Determine the [x, y] coordinate at the center of the cell enclosing the given text.  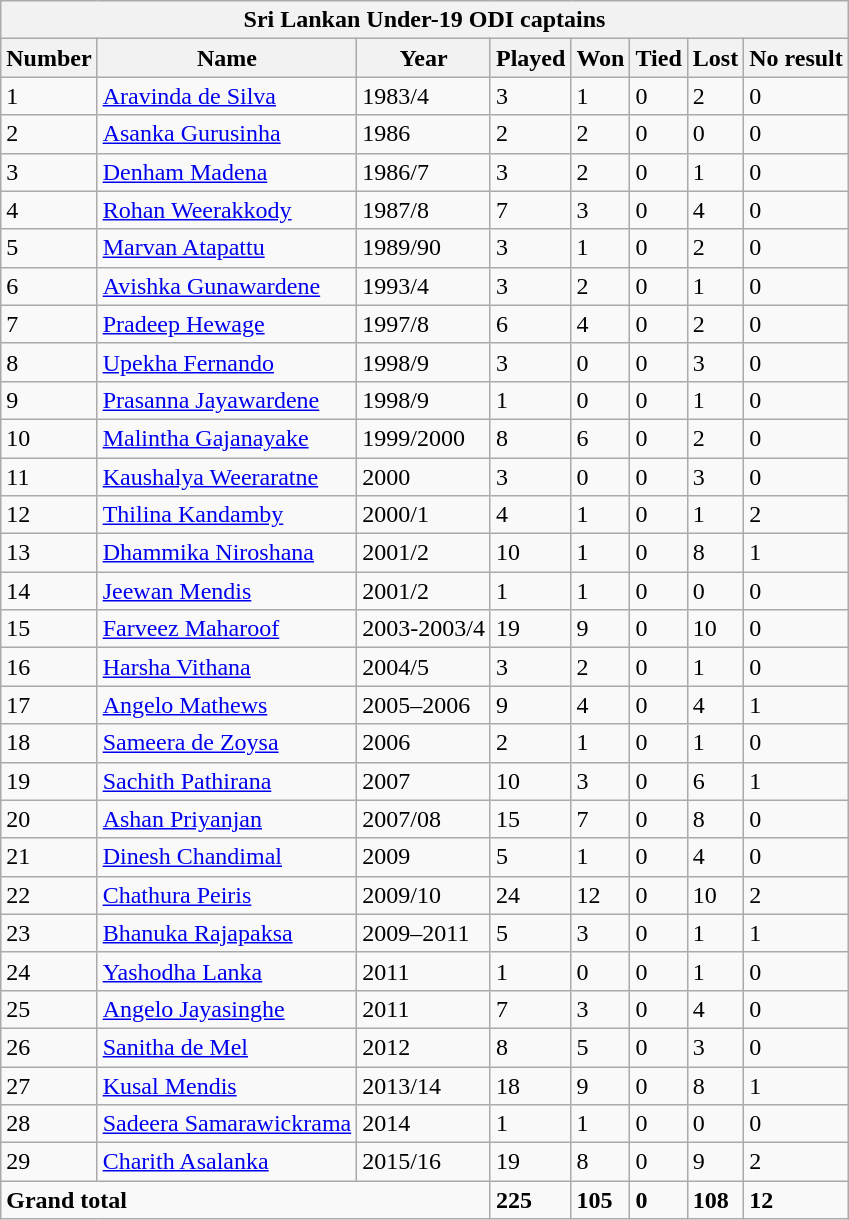
Chathura Peiris [227, 895]
2003-2003/4 [424, 629]
Dhammika Niroshana [227, 553]
Thilina Kandamby [227, 515]
Name [227, 58]
2012 [424, 1047]
Malintha Gajanayake [227, 438]
Tied [658, 58]
Played [530, 58]
2009–2011 [424, 933]
2013/14 [424, 1085]
Sameera de Zoysa [227, 743]
Charith Asalanka [227, 1162]
13 [49, 553]
1997/8 [424, 324]
14 [49, 591]
27 [49, 1085]
Lost [715, 58]
1986 [424, 134]
Won [600, 58]
Avishka Gunawardene [227, 286]
11 [49, 477]
Year [424, 58]
1999/2000 [424, 438]
29 [49, 1162]
Sachith Pathirana [227, 781]
Angelo Mathews [227, 705]
2000 [424, 477]
1987/8 [424, 210]
Sanitha de Mel [227, 1047]
21 [49, 857]
20 [49, 819]
Denham Madena [227, 172]
2015/16 [424, 1162]
25 [49, 1009]
Sri Lankan Under-19 ODI captains [425, 20]
Kusal Mendis [227, 1085]
108 [715, 1200]
No result [796, 58]
1983/4 [424, 96]
1989/90 [424, 248]
1986/7 [424, 172]
22 [49, 895]
1993/4 [424, 286]
Grand total [246, 1200]
Jeewan Mendis [227, 591]
Rohan Weerakkody [227, 210]
Marvan Atapattu [227, 248]
Dinesh Chandimal [227, 857]
Upekha Fernando [227, 362]
Harsha Vithana [227, 667]
225 [530, 1200]
2014 [424, 1124]
Ashan Priyanjan [227, 819]
Number [49, 58]
Yashodha Lanka [227, 971]
Pradeep Hewage [227, 324]
2005–2006 [424, 705]
105 [600, 1200]
Prasanna Jayawardene [227, 400]
2007 [424, 781]
23 [49, 933]
Kaushalya Weeraratne [227, 477]
26 [49, 1047]
Bhanuka Rajapaksa [227, 933]
Farveez Maharoof [227, 629]
2004/5 [424, 667]
Angelo Jayasinghe [227, 1009]
16 [49, 667]
2009 [424, 857]
2009/10 [424, 895]
2007/08 [424, 819]
17 [49, 705]
Asanka Gurusinha [227, 134]
Sadeera Samarawickrama [227, 1124]
2000/1 [424, 515]
2006 [424, 743]
28 [49, 1124]
Aravinda de Silva [227, 96]
